Extract the [X, Y] coordinate from the center of the cell holding the provided text.  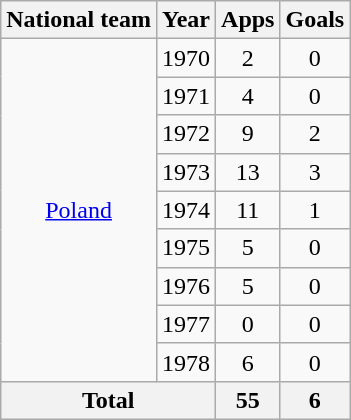
1973 [186, 172]
Apps [248, 20]
Poland [79, 210]
11 [248, 210]
1977 [186, 324]
1974 [186, 210]
1975 [186, 248]
4 [248, 96]
3 [315, 172]
13 [248, 172]
1 [315, 210]
1970 [186, 58]
1971 [186, 96]
55 [248, 400]
9 [248, 134]
Goals [315, 20]
1972 [186, 134]
1976 [186, 286]
Year [186, 20]
National team [79, 20]
1978 [186, 362]
Total [108, 400]
